Detect which cell encompasses the target text, then output its [x, y] center coordinate. 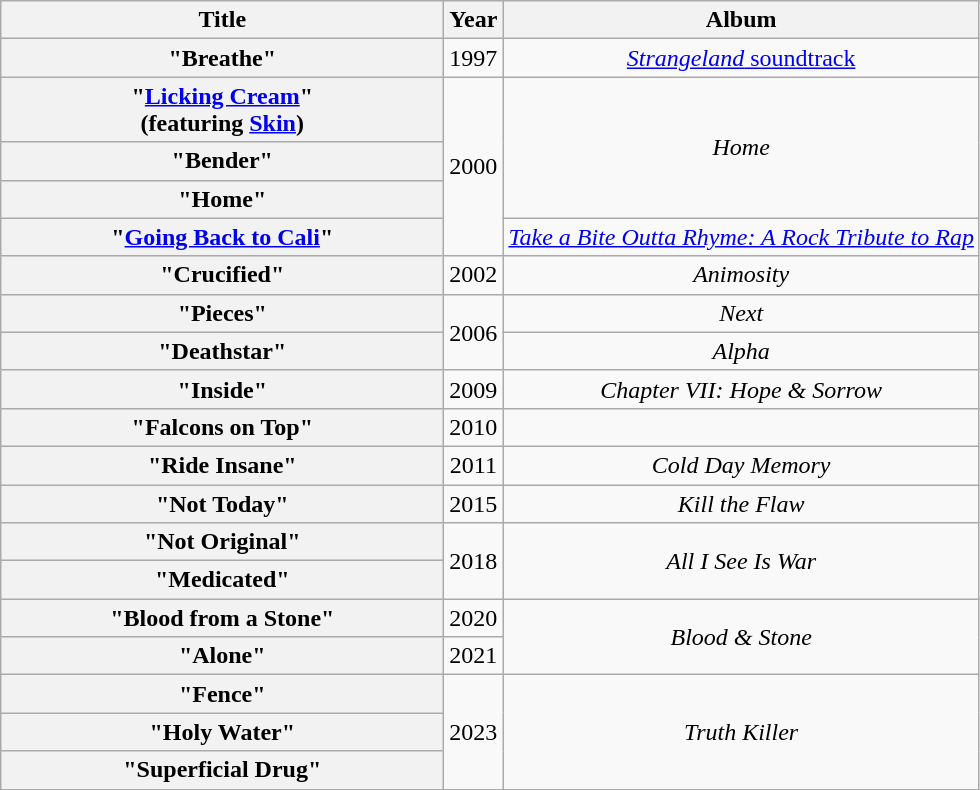
"Not Original" [222, 542]
"Alone" [222, 656]
"Falcons on Top" [222, 427]
2000 [474, 166]
Kill the Flaw [742, 503]
2002 [474, 275]
Chapter VII: Hope & Sorrow [742, 389]
Next [742, 313]
All I See Is War [742, 561]
2011 [474, 465]
2009 [474, 389]
Alpha [742, 351]
"Superficial Drug" [222, 770]
"Pieces" [222, 313]
Take a Bite Outta Rhyme: A Rock Tribute to Rap [742, 237]
"Medicated" [222, 580]
Truth Killer [742, 732]
"Not Today" [222, 503]
2006 [474, 332]
2010 [474, 427]
"Blood from a Stone" [222, 618]
"Fence" [222, 694]
"Going Back to Cali" [222, 237]
2018 [474, 561]
2015 [474, 503]
"Breathe" [222, 58]
"Crucified" [222, 275]
Strangeland soundtrack [742, 58]
2023 [474, 732]
Blood & Stone [742, 637]
"Ride Insane" [222, 465]
"Inside" [222, 389]
2020 [474, 618]
2021 [474, 656]
"Holy Water" [222, 732]
"Home" [222, 199]
Album [742, 20]
Animosity [742, 275]
Title [222, 20]
"Deathstar" [222, 351]
Home [742, 148]
"Licking Cream"(featuring Skin) [222, 110]
1997 [474, 58]
Year [474, 20]
"Bender" [222, 161]
Cold Day Memory [742, 465]
